Pinpoint the cell where the given text exists, returning its [X, Y] midpoint coordinate. 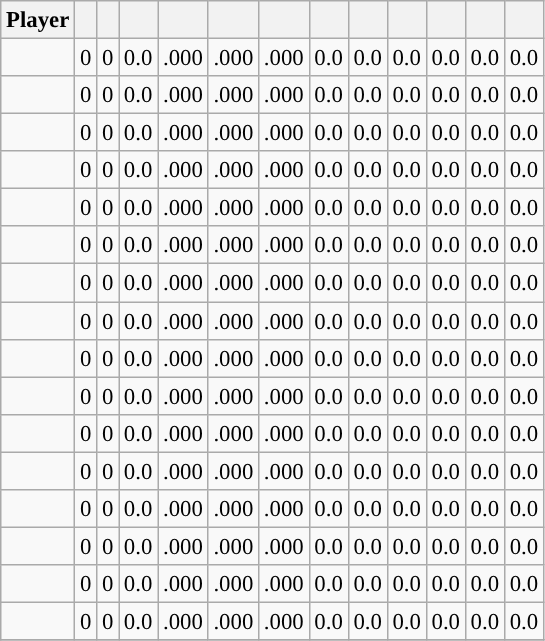
Player [38, 20]
